Pinpoint the cell where the given text exists, returning its [x, y] midpoint coordinate. 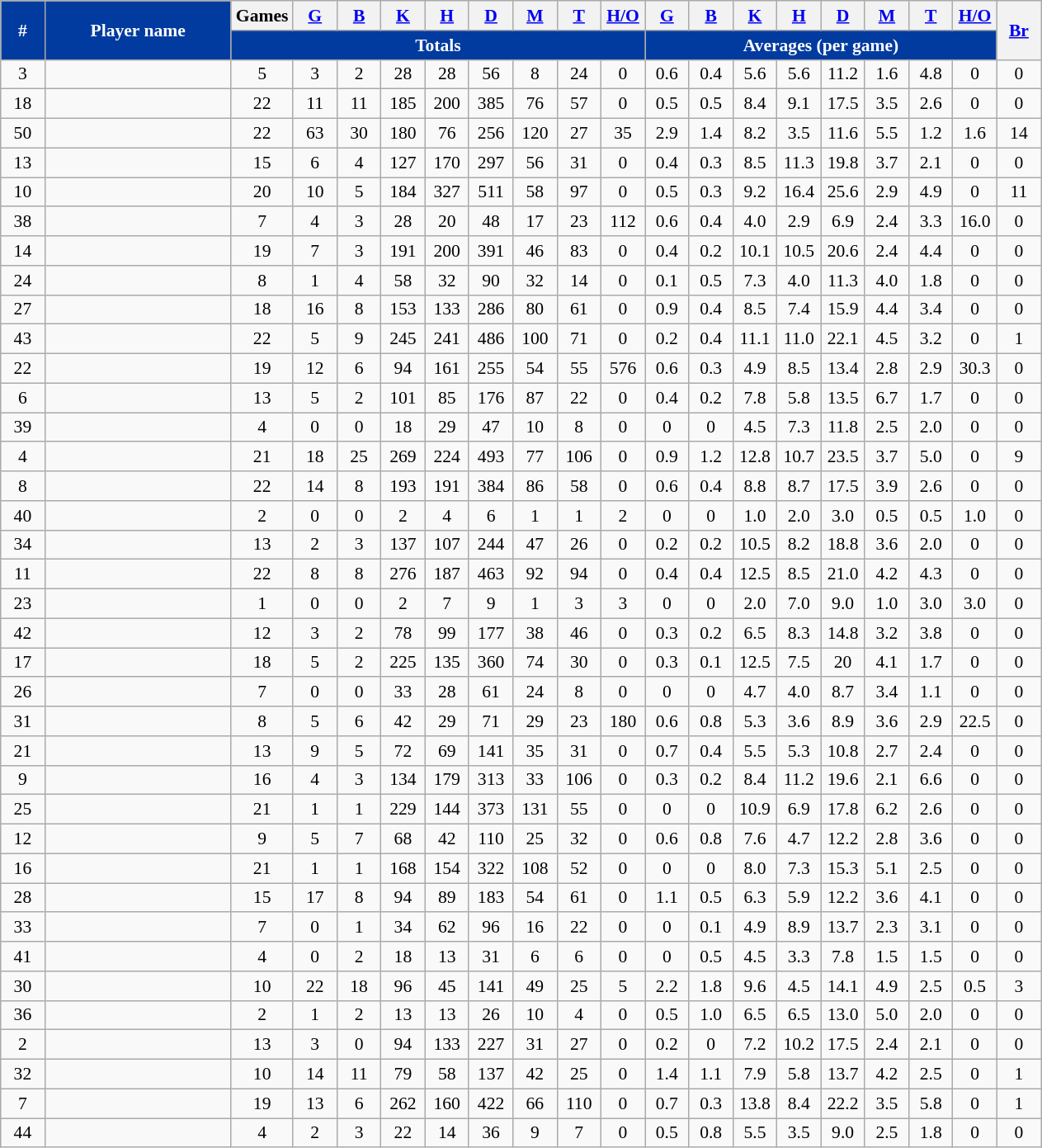
185 [403, 104]
19.8 [843, 163]
127 [403, 163]
108 [535, 868]
25.6 [843, 192]
176 [490, 398]
244 [490, 545]
13.5 [843, 398]
72 [403, 751]
7.5 [799, 663]
9.2 [754, 192]
22.2 [843, 1103]
5.1 [886, 868]
8.0 [754, 868]
# [23, 30]
360 [490, 663]
170 [447, 163]
10.1 [754, 251]
4.3 [931, 574]
22.1 [843, 339]
11.1 [754, 339]
297 [490, 163]
63 [315, 134]
12.8 [754, 457]
4.8 [931, 74]
6.2 [886, 810]
493 [490, 457]
39 [23, 428]
30.3 [975, 369]
14.8 [843, 633]
2.2 [667, 986]
80 [535, 309]
79 [403, 1075]
16.4 [799, 192]
83 [579, 251]
41 [23, 957]
3.9 [886, 486]
385 [490, 104]
7.2 [754, 1045]
7.6 [754, 839]
10.9 [754, 810]
17.8 [843, 810]
100 [535, 339]
184 [403, 192]
269 [403, 457]
384 [490, 486]
18.8 [843, 545]
Br [1018, 30]
6.3 [754, 898]
463 [490, 574]
52 [579, 868]
66 [535, 1103]
14.1 [843, 986]
3.1 [931, 928]
48 [490, 222]
144 [447, 810]
89 [447, 898]
74 [535, 663]
6.6 [931, 780]
187 [447, 574]
391 [490, 251]
160 [447, 1103]
327 [447, 192]
45 [447, 986]
193 [403, 486]
11.8 [843, 428]
49 [535, 986]
10.8 [843, 751]
8.3 [799, 633]
276 [403, 574]
77 [535, 457]
21.0 [843, 574]
57 [579, 104]
99 [447, 633]
422 [490, 1103]
90 [490, 281]
40 [23, 516]
Averages (per game) [822, 45]
13.8 [754, 1103]
87 [535, 398]
286 [490, 309]
10.7 [799, 457]
9.6 [754, 986]
486 [490, 339]
168 [403, 868]
68 [403, 839]
85 [447, 398]
7.4 [799, 309]
11.0 [799, 339]
10.2 [799, 1045]
120 [535, 134]
154 [447, 868]
256 [490, 134]
183 [490, 898]
255 [490, 369]
112 [622, 222]
5.9 [799, 898]
92 [535, 574]
69 [447, 751]
313 [490, 780]
224 [447, 457]
6.7 [886, 398]
13.4 [843, 369]
20.6 [843, 251]
Totals [437, 45]
7.0 [799, 604]
322 [490, 868]
131 [535, 810]
511 [490, 192]
78 [403, 633]
2.3 [886, 928]
86 [535, 486]
576 [622, 369]
62 [447, 928]
2.7 [886, 751]
153 [403, 309]
15.3 [843, 868]
44 [23, 1133]
161 [447, 369]
177 [490, 633]
Player name [138, 30]
229 [403, 810]
3.8 [931, 633]
23.5 [843, 457]
179 [447, 780]
15.9 [843, 309]
373 [490, 810]
Games [262, 16]
9.1 [799, 104]
225 [403, 663]
13.0 [843, 1015]
97 [579, 192]
7.9 [754, 1075]
43 [23, 339]
262 [403, 1103]
101 [403, 398]
8.8 [754, 486]
227 [490, 1045]
134 [403, 780]
22.5 [975, 721]
241 [447, 339]
11.6 [843, 134]
50 [23, 134]
16.0 [975, 222]
19.6 [843, 780]
135 [447, 663]
107 [447, 545]
245 [403, 339]
